Find where the given text appears and provide that cell's center as (X, Y) coordinate. 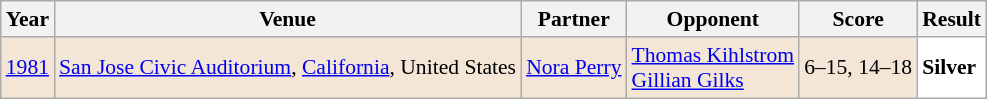
Result (952, 19)
Score (858, 19)
Silver (952, 68)
Thomas Kihlstrom Gillian Gilks (714, 68)
Partner (574, 19)
Nora Perry (574, 68)
Year (28, 19)
Venue (288, 19)
San Jose Civic Auditorium, California, United States (288, 68)
Opponent (714, 19)
6–15, 14–18 (858, 68)
1981 (28, 68)
